Determine the [x, y] coordinate at the center of the cell enclosing the given text.  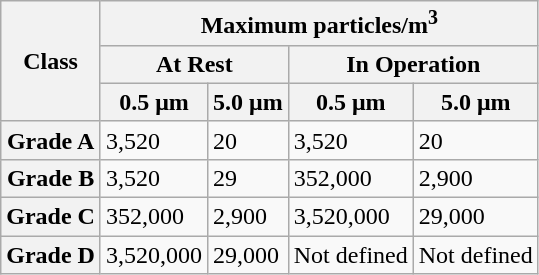
In Operation [413, 64]
Grade B [51, 178]
At Rest [194, 64]
Maximum particles/m3 [319, 24]
Class [51, 62]
Grade C [51, 217]
Grade D [51, 255]
29 [248, 178]
Grade A [51, 140]
